Identify which cell holds the provided text, then report its [x, y] central coordinate. 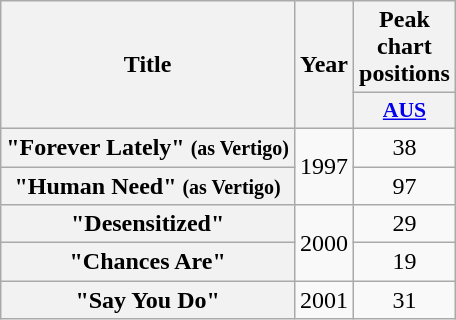
38 [405, 147]
"Desensitized" [148, 224]
97 [405, 185]
"Human Need" (as Vertigo) [148, 185]
29 [405, 224]
2001 [324, 300]
Title [148, 65]
31 [405, 300]
19 [405, 262]
AUS [405, 111]
1997 [324, 166]
Year [324, 65]
Peak chart positions [405, 47]
"Chances Are" [148, 262]
"Forever Lately" (as Vertigo) [148, 147]
2000 [324, 243]
"Say You Do" [148, 300]
